Detect which cell encompasses the target text, then output its (X, Y) center coordinate. 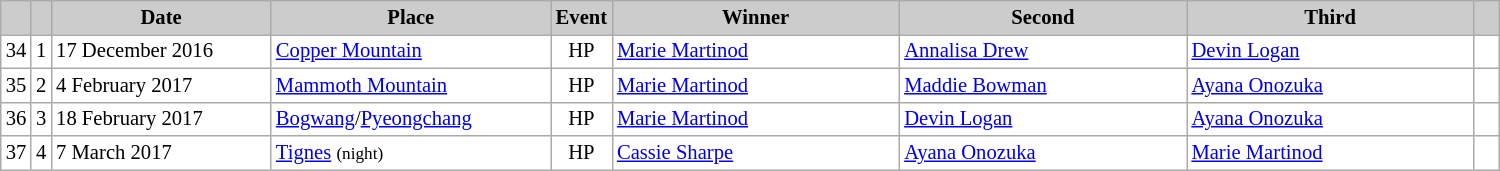
Third (1330, 17)
Bogwang/Pyeongchang (411, 119)
17 December 2016 (161, 51)
1 (41, 51)
Winner (756, 17)
Date (161, 17)
Copper Mountain (411, 51)
36 (16, 119)
34 (16, 51)
18 February 2017 (161, 119)
2 (41, 85)
Mammoth Mountain (411, 85)
Maddie Bowman (1042, 85)
Second (1042, 17)
Event (582, 17)
Tignes (night) (411, 153)
3 (41, 119)
4 February 2017 (161, 85)
Cassie Sharpe (756, 153)
37 (16, 153)
Place (411, 17)
Annalisa Drew (1042, 51)
35 (16, 85)
7 March 2017 (161, 153)
4 (41, 153)
